Pinpoint the cell where the given text exists, returning its [x, y] midpoint coordinate. 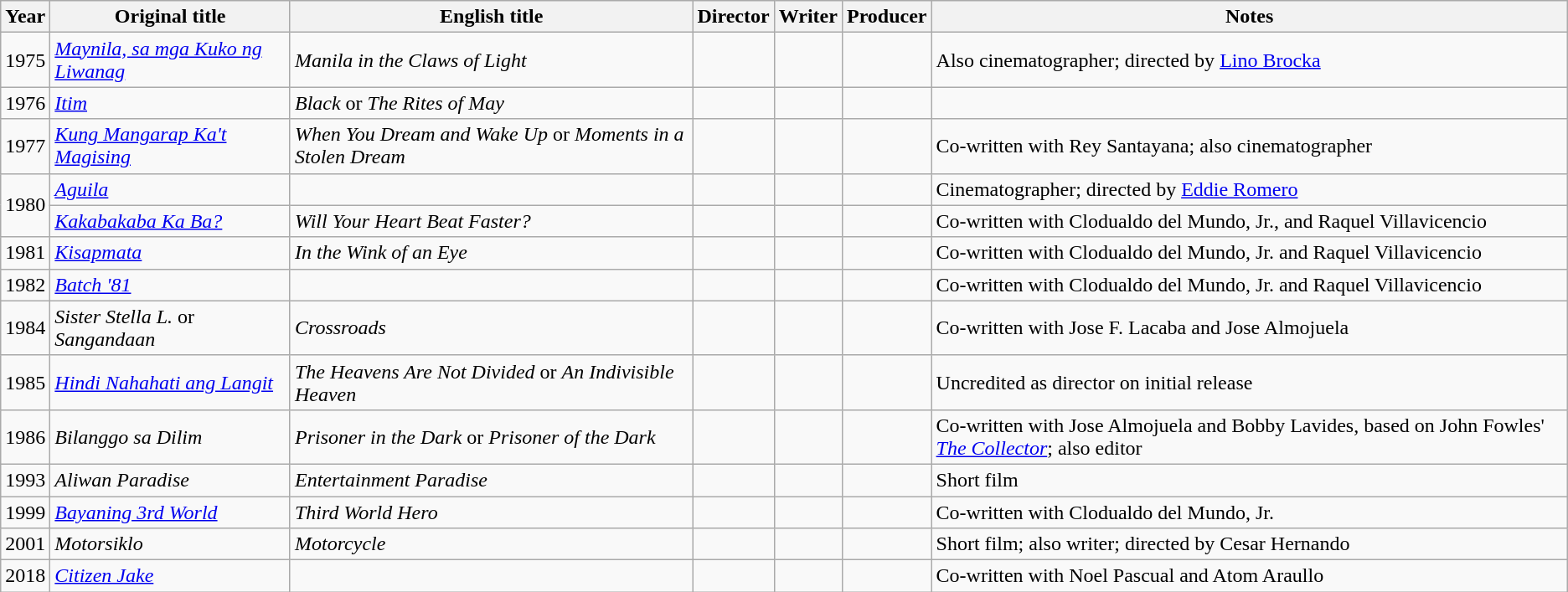
The Heavens Are Not Divided or An Indivisible Heaven [491, 382]
Cinematographer; directed by Eddie Romero [1250, 189]
1975 [25, 60]
English title [491, 17]
When You Dream and Wake Up or Moments in a Stolen Dream [491, 146]
Also cinematographer; directed by Lino Brocka [1250, 60]
1981 [25, 253]
Short film [1250, 480]
2018 [25, 576]
Original title [171, 17]
Motorsiklo [171, 544]
1985 [25, 382]
Hindi Nahahati ang Langit [171, 382]
Aguila [171, 189]
Maynila, sa mga Kuko ng Liwanag [171, 60]
Year [25, 17]
Black or The Rites of May [491, 103]
Co-written with Rey Santayana; also cinematographer [1250, 146]
Motorcycle [491, 544]
Kisapmata [171, 253]
1977 [25, 146]
Aliwan Paradise [171, 480]
1982 [25, 285]
Co-written with Jose F. Lacaba and Jose Almojuela [1250, 328]
In the Wink of an Eye [491, 253]
Co-written with Clodualdo del Mundo, Jr. [1250, 512]
Writer [807, 17]
Co-written with Noel Pascual and Atom Araullo [1250, 576]
Short film; also writer; directed by Cesar Hernando [1250, 544]
Itim [171, 103]
1976 [25, 103]
Notes [1250, 17]
Batch '81 [171, 285]
Co-written with Clodualdo del Mundo, Jr., and Raquel Villavicencio [1250, 221]
Bilanggo sa Dilim [171, 437]
Uncredited as director on initial release [1250, 382]
Third World Hero [491, 512]
Entertainment Paradise [491, 480]
2001 [25, 544]
1980 [25, 205]
1993 [25, 480]
Kakabakaba Ka Ba? [171, 221]
1999 [25, 512]
Sister Stella L. or Sangandaan [171, 328]
Citizen Jake [171, 576]
Bayaning 3rd World [171, 512]
1986 [25, 437]
Prisoner in the Dark or Prisoner of the Dark [491, 437]
Kung Mangarap Ka't Magising [171, 146]
Manila in the Claws of Light [491, 60]
Director [734, 17]
Producer [886, 17]
1984 [25, 328]
Will Your Heart Beat Faster? [491, 221]
Crossroads [491, 328]
Co-written with Jose Almojuela and Bobby Lavides, based on John Fowles' The Collector; also editor [1250, 437]
